Extract the (x, y) coordinate from the center of the cell holding the provided text.  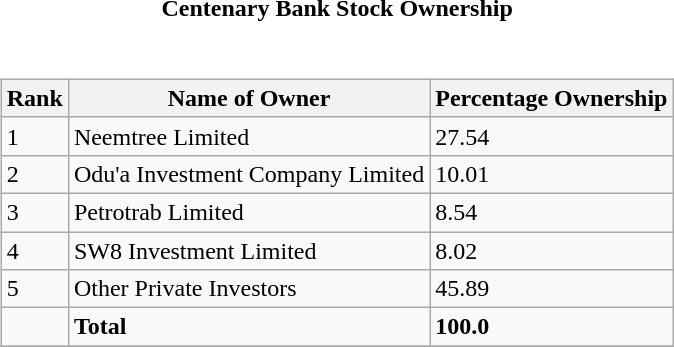
SW8 Investment Limited (248, 251)
10.01 (552, 174)
Other Private Investors (248, 289)
Petrotrab Limited (248, 212)
5 (34, 289)
Rank (34, 98)
8.02 (552, 251)
Percentage Ownership (552, 98)
8.54 (552, 212)
4 (34, 251)
100.0 (552, 327)
Total (248, 327)
45.89 (552, 289)
2 (34, 174)
27.54 (552, 136)
Odu'a Investment Company Limited (248, 174)
1 (34, 136)
Name of Owner (248, 98)
Neemtree Limited (248, 136)
3 (34, 212)
